Scan for the cell matching the given text and deliver its (x, y) coordinate at center. 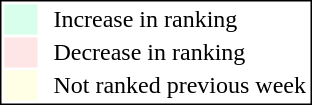
Increase in ranking (180, 19)
Decrease in ranking (180, 53)
Not ranked previous week (180, 85)
